Detect which cell encompasses the target text, then output its [x, y] center coordinate. 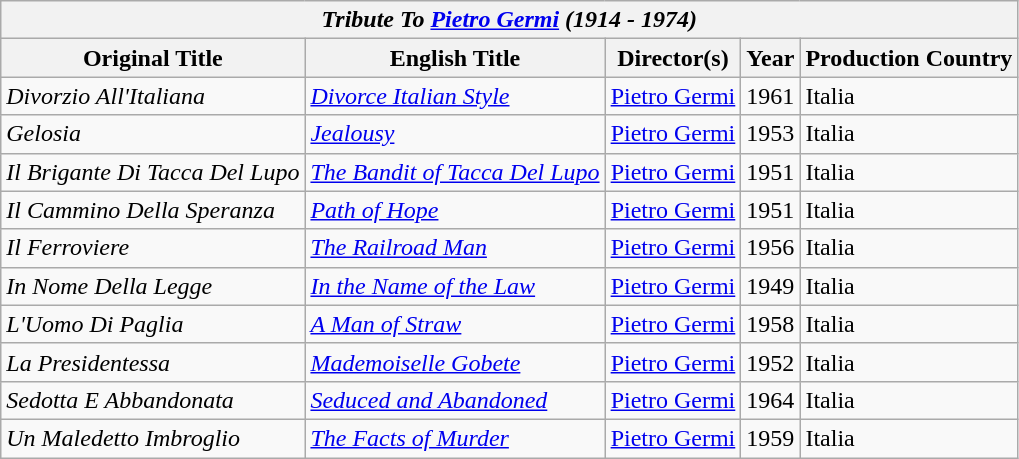
1952 [770, 362]
The Facts of Murder [455, 438]
Original Title [153, 58]
Il Brigante Di Tacca Del Lupo [153, 172]
Year [770, 58]
Director(s) [673, 58]
Jealousy [455, 134]
1964 [770, 400]
Production Country [909, 58]
1959 [770, 438]
Gelosia [153, 134]
In the Name of the Law [455, 286]
English Title [455, 58]
Il Cammino Della Speranza [153, 210]
Divorzio All'Italiana [153, 96]
Mademoiselle Gobete [455, 362]
A Man of Straw [455, 324]
1961 [770, 96]
In Nome Della Legge [153, 286]
Un Maledetto Imbroglio [153, 438]
1956 [770, 248]
The Railroad Man [455, 248]
Divorce Italian Style [455, 96]
Sedotta E Abbandonata [153, 400]
Seduced and Abandoned [455, 400]
La Presidentessa [153, 362]
Tribute To Pietro Germi (1914 - 1974) [510, 20]
1949 [770, 286]
L'Uomo Di Paglia [153, 324]
1953 [770, 134]
1958 [770, 324]
Il Ferroviere [153, 248]
The Bandit of Tacca Del Lupo [455, 172]
Path of Hope [455, 210]
